Return (x, y) of the center of cell containing provided text 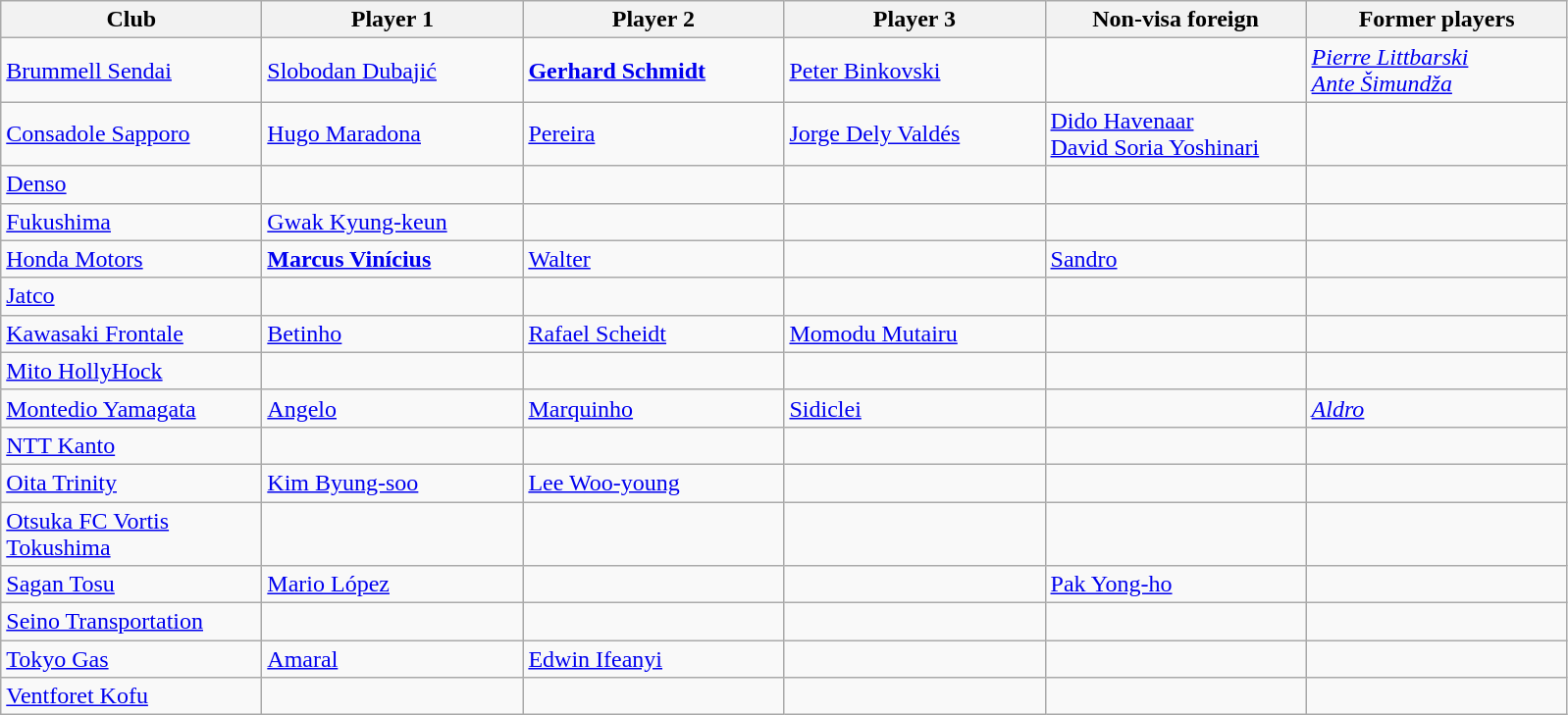
Player 3 (915, 20)
Gerhard Schmidt (653, 71)
Montedio Yamagata (131, 408)
Player 2 (653, 20)
Pierre Littbarski Ante Šimundža (1437, 71)
Consadole Sapporo (131, 133)
Angelo (392, 408)
Kawasaki Frontale (131, 333)
NTT Kanto (131, 445)
Pereira (653, 133)
Jorge Dely Valdés (915, 133)
Ventforet Kofu (131, 696)
Slobodan Dubajić (392, 71)
Fukushima (131, 222)
Marquinho (653, 408)
Amaral (392, 659)
Peter Binkovski (915, 71)
Momodu Mutairu (915, 333)
Denso (131, 184)
Sagan Tosu (131, 585)
Dido Havenaar David Soria Yoshinari (1176, 133)
Player 1 (392, 20)
Mito HollyHock (131, 371)
Brummell Sendai (131, 71)
Mario López (392, 585)
Lee Woo-young (653, 483)
Club (131, 20)
Seino Transportation (131, 622)
Jatco (131, 296)
Non-visa foreign (1176, 20)
Kim Byung-soo (392, 483)
Edwin Ifeanyi (653, 659)
Tokyo Gas (131, 659)
Marcus Vinícius (392, 259)
Sandro (1176, 259)
Honda Motors (131, 259)
Aldro (1437, 408)
Oita Trinity (131, 483)
Betinho (392, 333)
Pak Yong-ho (1176, 585)
Gwak Kyung-keun (392, 222)
Former players (1437, 20)
Sidiclei (915, 408)
Otsuka FC Vortis Tokushima (131, 534)
Hugo Maradona (392, 133)
Walter (653, 259)
Rafael Scheidt (653, 333)
